Scan for the cell matching the given text and deliver its (x, y) coordinate at center. 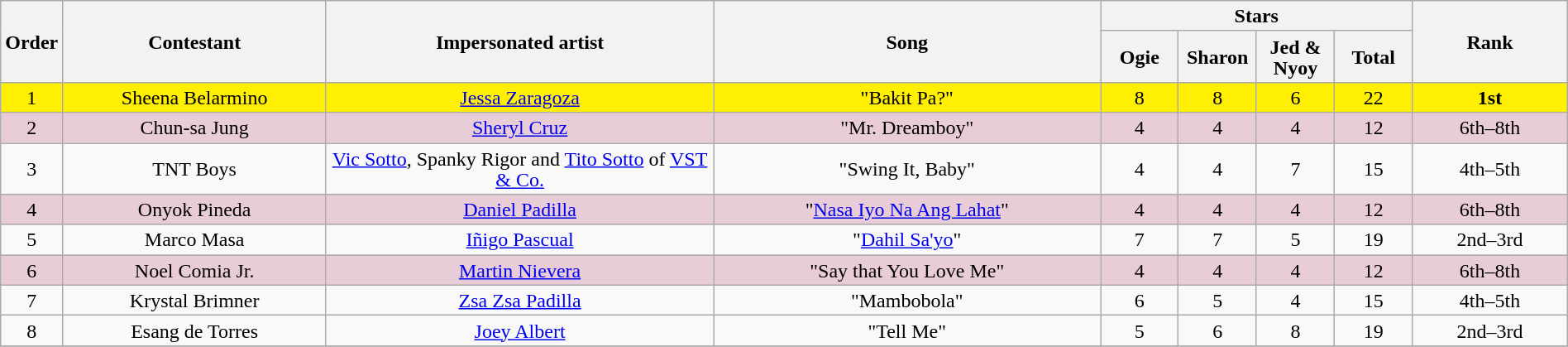
Sheryl Cruz (519, 128)
Iñigo Pascual (519, 240)
"Bakit Pa?" (907, 98)
Marco Masa (195, 240)
Sheena Belarmino (195, 98)
1st (1490, 98)
Sharon (1217, 56)
Ogie (1140, 56)
Total (1374, 56)
"Nasa Iyo Na Ang Lahat" (907, 210)
"Mambobola" (907, 300)
Krystal Brimner (195, 300)
Joey Albert (519, 331)
Rank (1490, 41)
"Swing It, Baby" (907, 168)
TNT Boys (195, 168)
"Dahil Sa'yo" (907, 240)
Chun-sa Jung (195, 128)
Jed & Nyoy (1295, 56)
Onyok Pineda (195, 210)
Jessa Zaragoza (519, 98)
Esang de Torres (195, 331)
2 (31, 128)
Contestant (195, 41)
Stars (1257, 17)
Order (31, 41)
Daniel Padilla (519, 210)
Impersonated artist (519, 41)
Martin Nievera (519, 270)
Zsa Zsa Padilla (519, 300)
Noel Comia Jr. (195, 270)
1 (31, 98)
22 (1374, 98)
"Mr. Dreamboy" (907, 128)
Song (907, 41)
"Say that You Love Me" (907, 270)
3 (31, 168)
Vic Sotto, Spanky Rigor and Tito Sotto of VST & Co. (519, 168)
"Tell Me" (907, 331)
